Locate the cell with the specified text and output its [x, y] center coordinate. 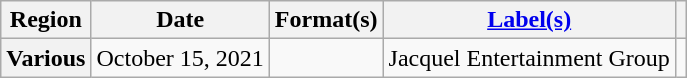
Jacquel Entertainment Group [529, 58]
Various [46, 58]
Region [46, 20]
Label(s) [529, 20]
October 15, 2021 [180, 58]
Date [180, 20]
Format(s) [326, 20]
